Provide the (X, Y) coordinate of the cell's center where the given text is located.  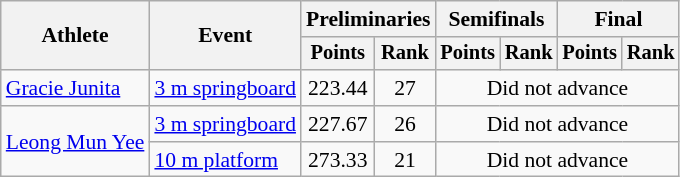
Athlete (76, 36)
Event (225, 36)
227.67 (338, 124)
27 (406, 88)
223.44 (338, 88)
Gracie Junita (76, 88)
Semifinals (496, 19)
Preliminaries (368, 19)
Leong Mun Yee (76, 142)
Final (618, 19)
26 (406, 124)
